Determine the (x, y) coordinate at the center of the cell enclosing the given text.  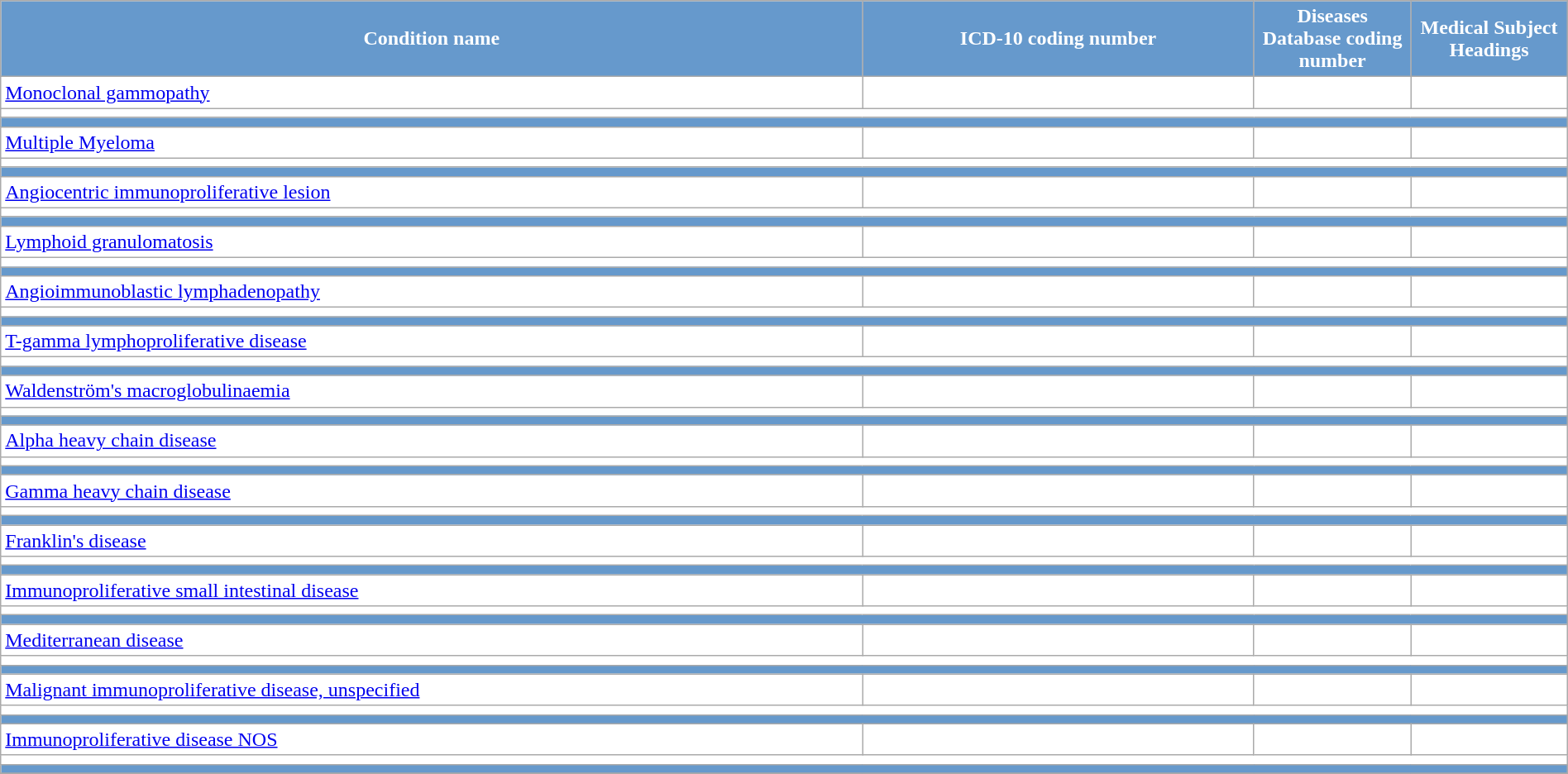
Medical Subject Headings (1489, 39)
Immunoproliferative disease NOS (432, 739)
Waldenström's macroglobulinaemia (432, 391)
Gamma heavy chain disease (432, 490)
Alpha heavy chain disease (432, 441)
ICD-10 coding number (1059, 39)
T-gamma lymphoproliferative disease (432, 342)
Multiple Myeloma (432, 142)
Angiocentric immunoproliferative lesion (432, 192)
Lymphoid granulomatosis (432, 241)
Franklin's disease (432, 540)
Immunoproliferative small intestinal disease (432, 590)
Monoclonal gammopathy (432, 93)
Malignant immunoproliferative disease, unspecified (432, 690)
Angioimmunoblastic lymphadenopathy (432, 292)
Diseases Database coding number (1331, 39)
Condition name (432, 39)
Mediterranean disease (432, 640)
